Output the [x, y] coordinate of the center of the cell containing the given text.  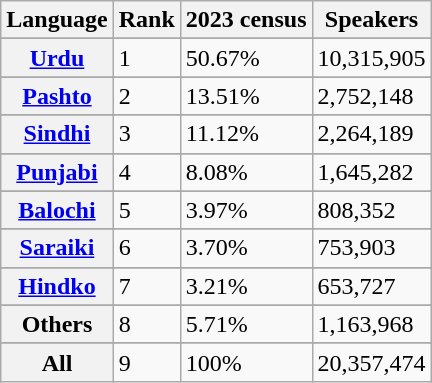
2 [146, 96]
50.67% [246, 58]
3.97% [246, 210]
5 [146, 210]
Pashto [57, 96]
100% [246, 362]
10,315,905 [372, 58]
Others [57, 324]
11.12% [246, 134]
Saraiki [57, 248]
9 [146, 362]
808,352 [372, 210]
All [57, 362]
Urdu [57, 58]
3.21% [246, 286]
Rank [146, 20]
1,163,968 [372, 324]
Balochi [57, 210]
3.70% [246, 248]
Language [57, 20]
1 [146, 58]
3 [146, 134]
2023 census [246, 20]
753,903 [372, 248]
Punjabi [57, 172]
7 [146, 286]
Speakers [372, 20]
4 [146, 172]
653,727 [372, 286]
8 [146, 324]
2,264,189 [372, 134]
5.71% [246, 324]
1,645,282 [372, 172]
Hindko [57, 286]
6 [146, 248]
8.08% [246, 172]
20,357,474 [372, 362]
2,752,148 [372, 96]
13.51% [246, 96]
Sindhi [57, 134]
